Locate the cell with the specified text and output its (X, Y) center coordinate. 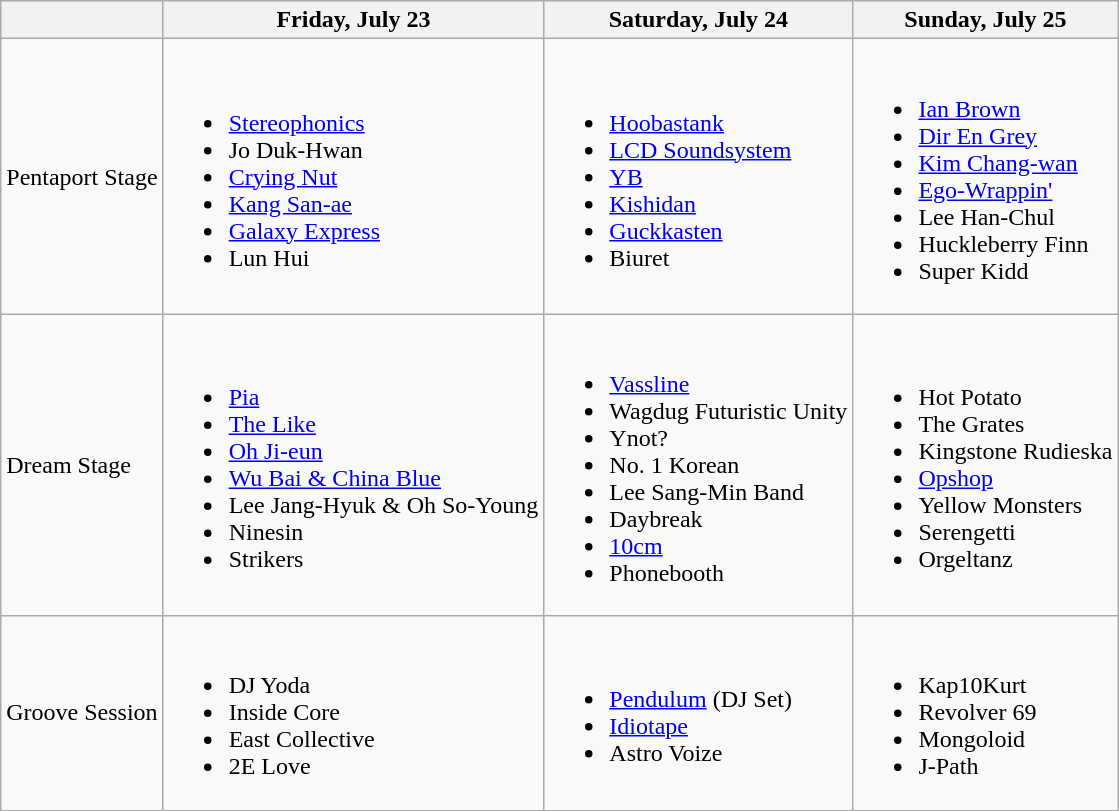
Ian BrownDir En GreyKim Chang-wanEgo-Wrappin'Lee Han-ChulHuckleberry FinnSuper Kidd (986, 176)
HoobastankLCD SoundsystemYBKishidanGuckkastenBiuret (698, 176)
Friday, July 23 (354, 20)
Groove Session (82, 713)
PiaThe LikeOh Ji-eunWu Bai & China BlueLee Jang-Hyuk & Oh So-YoungNinesinStrikers (354, 465)
Sunday, July 25 (986, 20)
Pendulum (DJ Set)IdiotapeAstro Voize (698, 713)
Dream Stage (82, 465)
Kap10KurtRevolver 69MongoloidJ-Path (986, 713)
VasslineWagdug Futuristic UnityYnot?No. 1 KoreanLee Sang-Min BandDaybreak10cmPhonebooth (698, 465)
Pentaport Stage (82, 176)
Saturday, July 24 (698, 20)
Hot PotatoThe GratesKingstone RudieskaOpshopYellow MonstersSerengettiOrgeltanz (986, 465)
StereophonicsJo Duk-HwanCrying NutKang San-aeGalaxy ExpressLun Hui (354, 176)
DJ YodaInside CoreEast Collective2E Love (354, 713)
